For the text-containing cell, return its midpoint in [x, y] coordinate format. 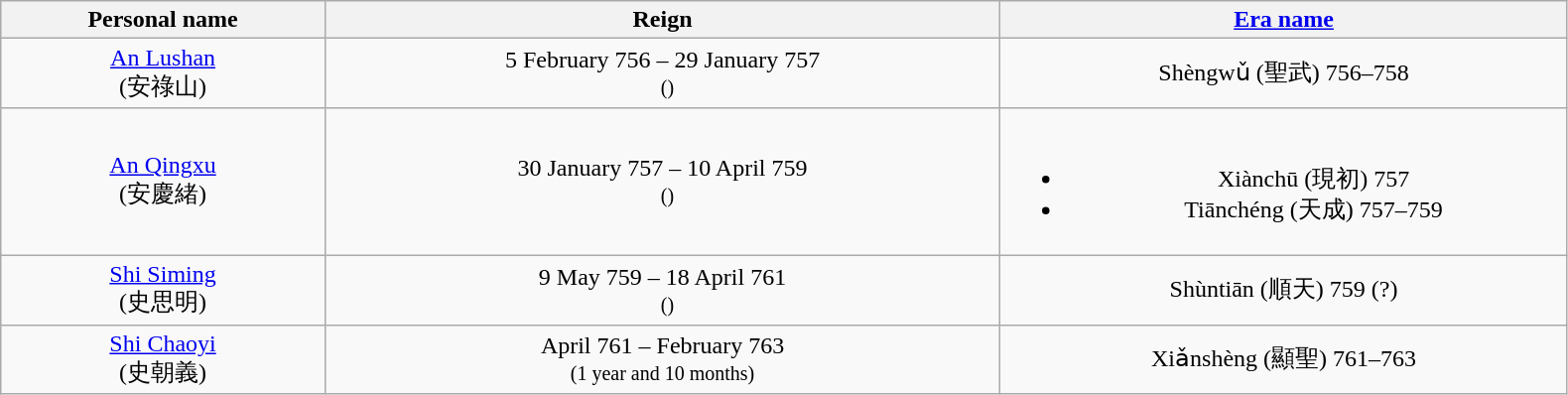
30 January 757 – 10 April 759 () [662, 181]
Era name [1284, 20]
Shi Chaoyi(史朝義) [163, 359]
Xiànchū (現初) 757Tiānchéng (天成) 757–759 [1284, 181]
April 761 – February 763(1 year and 10 months) [662, 359]
Xiǎnshèng (顯聖) 761–763 [1284, 359]
Shùntiān (順天) 759 (?) [1284, 290]
An Lushan(安祿山) [163, 73]
Personal name [163, 20]
9 May 759 – 18 April 761 () [662, 290]
5 February 756 – 29 January 757 () [662, 73]
Reign [662, 20]
Shèngwǔ (聖武) 756–758 [1284, 73]
An Qingxu(安慶緒) [163, 181]
Shi Siming(史思明) [163, 290]
